Return the [x, y] coordinate for the center point of the cell that contains the specified text.  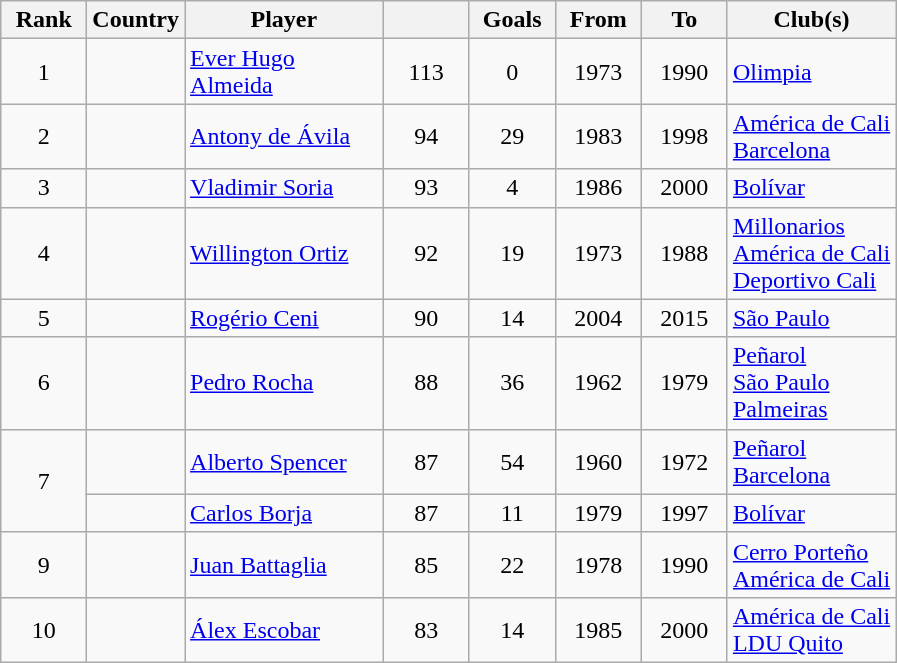
1997 [684, 513]
93 [426, 188]
19 [512, 253]
85 [426, 564]
0 [512, 72]
29 [512, 136]
América de Cali Barcelona [811, 136]
Vladimir Soria [284, 188]
São Paulo [811, 318]
1983 [598, 136]
10 [44, 630]
22 [512, 564]
9 [44, 564]
1985 [598, 630]
To [684, 20]
5 [44, 318]
83 [426, 630]
1978 [598, 564]
Peñarol São Paulo Palmeiras [811, 383]
1986 [598, 188]
Club(s) [811, 20]
88 [426, 383]
54 [512, 462]
Alberto Spencer [284, 462]
90 [426, 318]
2004 [598, 318]
Country [136, 20]
From [598, 20]
2 [44, 136]
1988 [684, 253]
1 [44, 72]
Álex Escobar [284, 630]
Cerro Porteño América de Cali [811, 564]
Ever Hugo Almeida [284, 72]
América de Cali LDU Quito [811, 630]
1960 [598, 462]
1998 [684, 136]
113 [426, 72]
94 [426, 136]
Willington Ortiz [284, 253]
3 [44, 188]
Goals [512, 20]
2015 [684, 318]
1962 [598, 383]
7 [44, 480]
Player [284, 20]
36 [512, 383]
Rank [44, 20]
11 [512, 513]
Antony de Ávila [284, 136]
Millonarios América de Cali Deportivo Cali [811, 253]
1972 [684, 462]
Olimpia [811, 72]
Rogério Ceni [284, 318]
Peñarol Barcelona [811, 462]
Juan Battaglia [284, 564]
92 [426, 253]
Pedro Rocha [284, 383]
Carlos Borja [284, 513]
6 [44, 383]
